Return the (x, y) coordinate for the center point of the cell that contains the specified text.  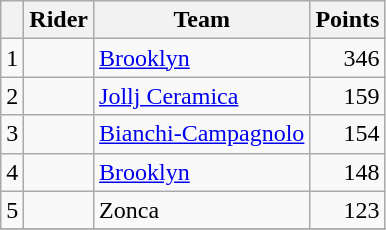
Bianchi-Campagnolo (202, 134)
5 (12, 210)
Team (202, 20)
Zonca (202, 210)
Points (348, 20)
Rider (59, 20)
346 (348, 58)
154 (348, 134)
123 (348, 210)
2 (12, 96)
1 (12, 58)
148 (348, 172)
4 (12, 172)
3 (12, 134)
159 (348, 96)
Jollj Ceramica (202, 96)
